Locate the cell with the specified text and output its [x, y] center coordinate. 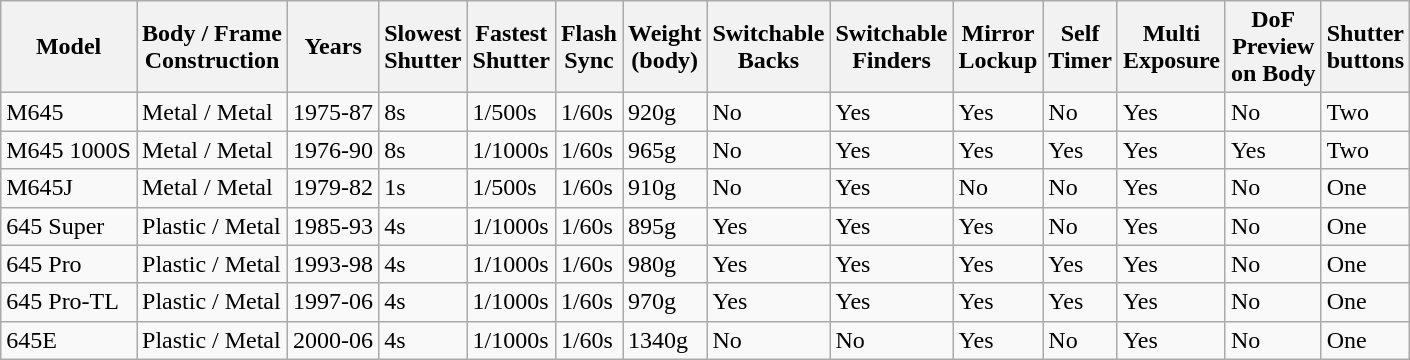
1997-06 [334, 302]
SwitchableFinders [892, 47]
1975-87 [334, 112]
2000-06 [334, 340]
MirrorLockup [998, 47]
Body / FrameConstruction [212, 47]
Weight(body) [664, 47]
910g [664, 188]
645E [69, 340]
1s [423, 188]
M645J [69, 188]
970g [664, 302]
1340g [664, 340]
645 Super [69, 226]
1979-82 [334, 188]
895g [664, 226]
1993-98 [334, 264]
1985-93 [334, 226]
1976-90 [334, 150]
MultiExposure [1171, 47]
SelfTimer [1080, 47]
FlashSync [588, 47]
M645 [69, 112]
645 Pro-TL [69, 302]
Shutterbuttons [1365, 47]
SlowestShutter [423, 47]
FastestShutter [511, 47]
M645 1000S [69, 150]
920g [664, 112]
DoFPreviewon Body [1273, 47]
Model [69, 47]
Years [334, 47]
965g [664, 150]
980g [664, 264]
645 Pro [69, 264]
SwitchableBacks [768, 47]
